Return the (X, Y) coordinate for the center point of the cell that contains the specified text.  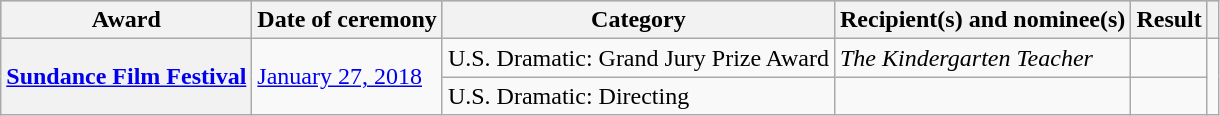
January 27, 2018 (348, 77)
The Kindergarten Teacher (982, 58)
Sundance Film Festival (126, 77)
Result (1169, 20)
Date of ceremony (348, 20)
Category (638, 20)
Award (126, 20)
Recipient(s) and nominee(s) (982, 20)
U.S. Dramatic: Grand Jury Prize Award (638, 58)
U.S. Dramatic: Directing (638, 96)
